Scan for the cell matching the given text and deliver its (x, y) coordinate at center. 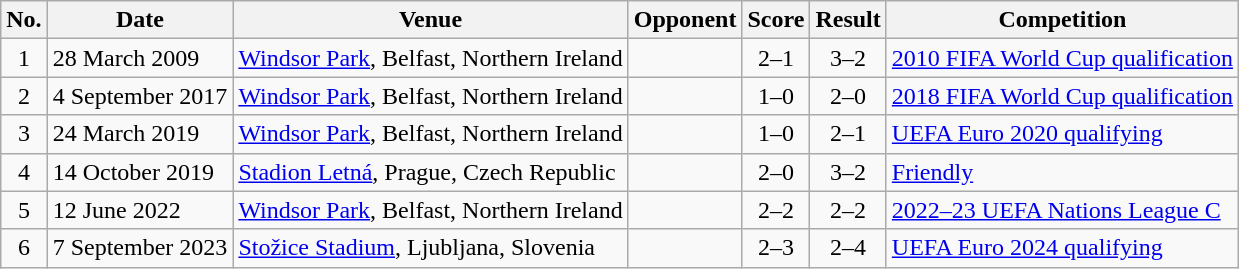
Date (140, 20)
4 (24, 172)
Competition (1062, 20)
5 (24, 210)
12 June 2022 (140, 210)
3 (24, 134)
1 (24, 58)
Result (848, 20)
No. (24, 20)
2018 FIFA World Cup qualification (1062, 96)
6 (24, 248)
Friendly (1062, 172)
24 March 2019 (140, 134)
2–4 (848, 248)
7 September 2023 (140, 248)
Stožice Stadium, Ljubljana, Slovenia (430, 248)
2010 FIFA World Cup qualification (1062, 58)
14 October 2019 (140, 172)
2–3 (776, 248)
Venue (430, 20)
Score (776, 20)
2 (24, 96)
28 March 2009 (140, 58)
Opponent (685, 20)
2022–23 UEFA Nations League C (1062, 210)
UEFA Euro 2024 qualifying (1062, 248)
Stadion Letná, Prague, Czech Republic (430, 172)
UEFA Euro 2020 qualifying (1062, 134)
4 September 2017 (140, 96)
